Return the [x, y] coordinate for the center point of the cell that contains the specified text.  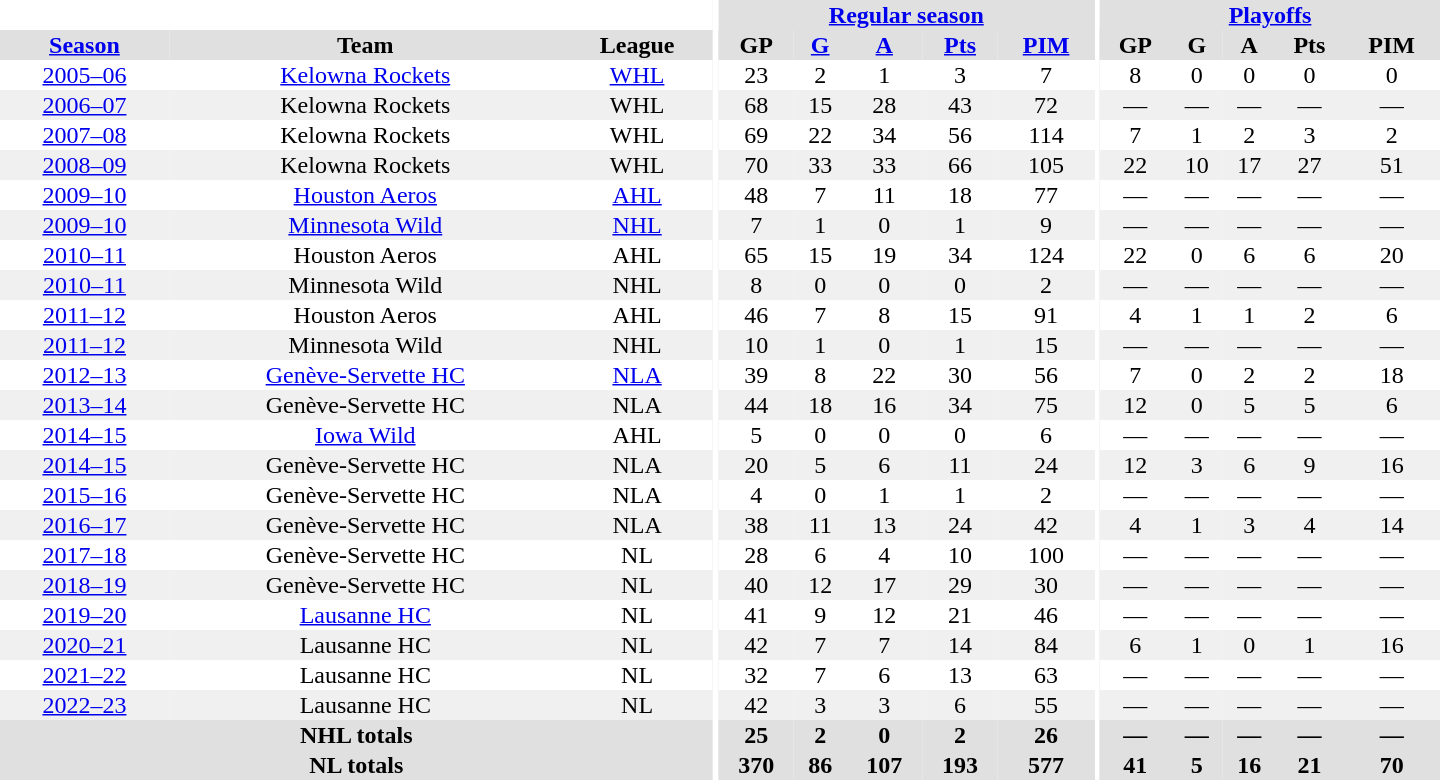
23 [756, 75]
Playoffs [1270, 15]
77 [1046, 195]
2013–14 [84, 405]
27 [1309, 165]
39 [756, 375]
2006–07 [84, 105]
91 [1046, 315]
Regular season [906, 15]
2021–22 [84, 675]
2020–21 [84, 645]
38 [756, 525]
124 [1046, 255]
2015–16 [84, 495]
League [638, 45]
40 [756, 585]
29 [960, 585]
Season [84, 45]
193 [960, 765]
2008–09 [84, 165]
114 [1046, 135]
75 [1046, 405]
2022–23 [84, 705]
2017–18 [84, 555]
107 [884, 765]
NHL totals [356, 735]
105 [1046, 165]
51 [1392, 165]
25 [756, 735]
32 [756, 675]
2007–08 [84, 135]
43 [960, 105]
2018–19 [84, 585]
19 [884, 255]
68 [756, 105]
84 [1046, 645]
66 [960, 165]
2005–06 [84, 75]
100 [1046, 555]
2016–17 [84, 525]
Iowa Wild [366, 435]
2012–13 [84, 375]
2019–20 [84, 615]
86 [820, 765]
72 [1046, 105]
55 [1046, 705]
26 [1046, 735]
44 [756, 405]
370 [756, 765]
Team [366, 45]
577 [1046, 765]
63 [1046, 675]
48 [756, 195]
65 [756, 255]
NL totals [356, 765]
69 [756, 135]
